Return the [x, y] coordinate for the center point of the cell that contains the specified text.  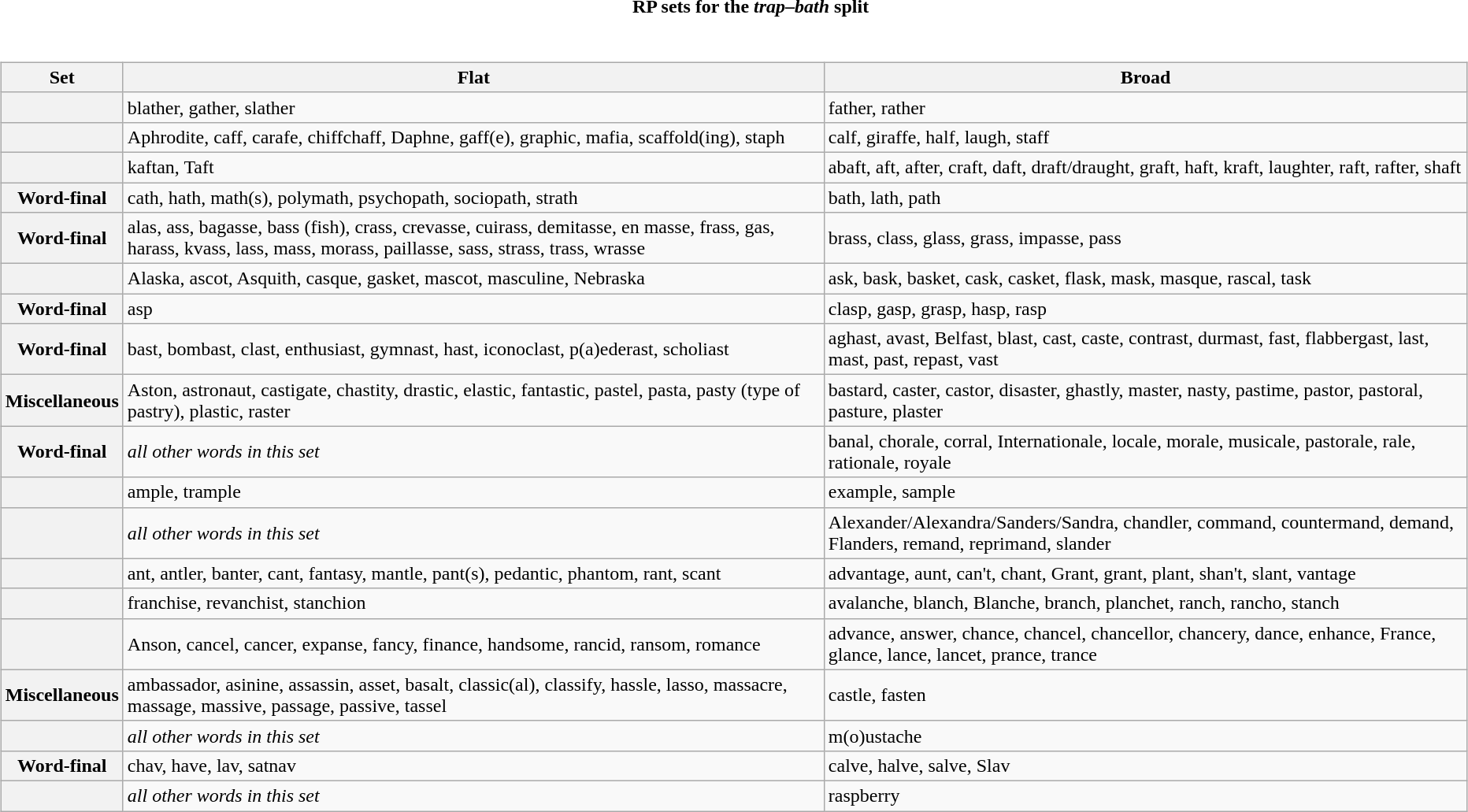
Alaska, ascot, Asquith, casque, gasket, mascot, masculine, Nebraska [473, 279]
Aphrodite, caff, carafe, chiffchaff, Daphne, gaff(e), graphic, mafia, scaffold(ing), staph [473, 137]
banal, chorale, corral, Internationale, locale, morale, musicale, pastorale, rale, rationale, royale [1145, 452]
cath, hath, math(s), polymath, psychopath, sociopath, strath [473, 198]
Set [61, 77]
avalanche, blanch, Blanche, branch, planchet, ranch, rancho, stanch [1145, 603]
castle, fasten [1145, 695]
m(o)ustache [1145, 736]
aghast, avast, Belfast, blast, cast, caste, contrast, durmast, fast, flabbergast, last, mast, past, repast, vast [1145, 350]
Alexander/Alexandra/Sanders/Sandra, chandler, command, countermand, demand, Flanders, remand, reprimand, slander [1145, 532]
advance, answer, chance, chancel, chancellor, chancery, dance, enhance, France, glance, lance, lancet, prance, trance [1145, 644]
brass, class, glass, grass, impasse, pass [1145, 238]
ask, bask, basket, cask, casket, flask, mask, masque, rascal, task [1145, 279]
raspberry [1145, 795]
clasp, gasp, grasp, hasp, rasp [1145, 309]
chav, have, lav, satnav [473, 766]
father, rather [1145, 107]
bath, lath, path [1145, 198]
ample, trample [473, 492]
Flat [473, 77]
Broad [1145, 77]
Aston, astronaut, castigate, chastity, drastic, elastic, fantastic, pastel, pasta, pasty (type of pastry), plastic, raster [473, 400]
example, sample [1145, 492]
calf, giraffe, half, laugh, staff [1145, 137]
bastard, caster, castor, disaster, ghastly, master, nasty, pastime, pastor, pastoral, pasture, plaster [1145, 400]
blather, gather, slather [473, 107]
Anson, cancel, cancer, expanse, fancy, finance, handsome, rancid, ransom, romance [473, 644]
abaft, aft, after, craft, daft, draft/draught, graft, haft, kraft, laughter, raft, rafter, shaft [1145, 167]
ant, antler, banter, cant, fantasy, mantle, pant(s), pedantic, phantom, rant, scant [473, 573]
ambassador, asinine, assassin, asset, basalt, classic(al), classify, hassle, lasso, massacre, massage, massive, passage, passive, tassel [473, 695]
asp [473, 309]
calve, halve, salve, Slav [1145, 766]
bast, bombast, clast, enthusiast, gymnast, hast, iconoclast, p(a)ederast, scholiast [473, 350]
franchise, revanchist, stanchion [473, 603]
advantage, aunt, can't, chant, Grant, grant, plant, shan't, slant, vantage [1145, 573]
kaftan, Taft [473, 167]
